Return (X, Y) of the center of cell containing provided text 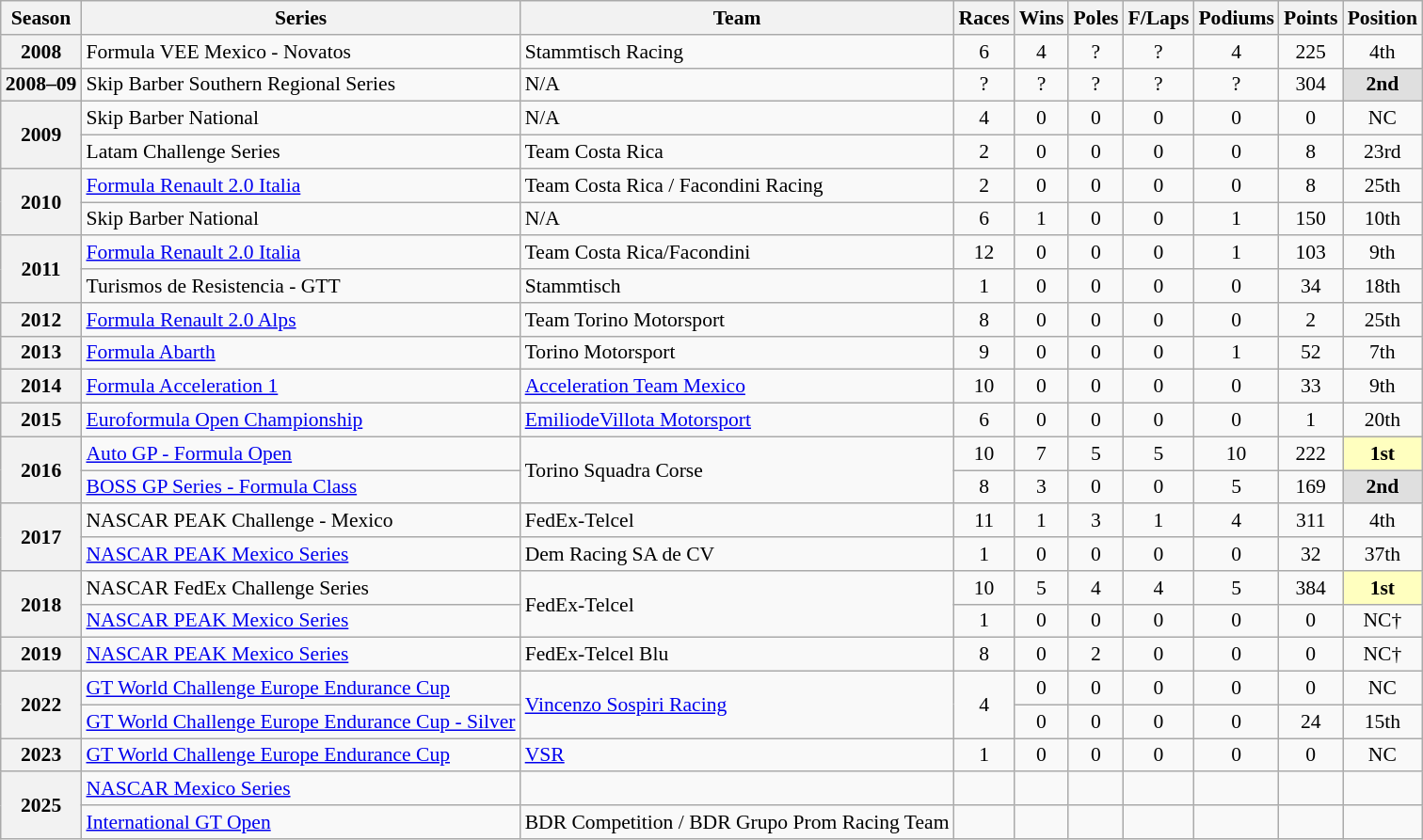
12 (984, 253)
Torino Motorsport (738, 353)
Acceleration Team Mexico (738, 387)
2018 (41, 604)
VSR (738, 755)
384 (1311, 588)
150 (1311, 219)
Races (984, 18)
Skip Barber Southern Regional Series (300, 85)
24 (1311, 721)
7 (1042, 453)
NASCAR PEAK Challenge - Mexico (300, 521)
7th (1383, 353)
2017 (41, 538)
Auto GP - Formula Open (300, 453)
23rd (1383, 152)
Team Costa Rica (738, 152)
222 (1311, 453)
Formula VEE Mexico - Novatos (300, 52)
GT World Challenge Europe Endurance Cup - Silver (300, 721)
9 (984, 353)
Team (738, 18)
52 (1311, 353)
NASCAR Mexico Series (300, 789)
Latam Challenge Series (300, 152)
Points (1311, 18)
2008–09 (41, 85)
2023 (41, 755)
2016 (41, 470)
EmiliodeVillota Motorsport (738, 420)
Vincenzo Sospiri Racing (738, 705)
2022 (41, 705)
2012 (41, 320)
Season (41, 18)
FedEx-Telcel Blu (738, 655)
Formula Abarth (300, 353)
2025 (41, 805)
Euroformula Open Championship (300, 420)
10th (1383, 219)
2019 (41, 655)
F/Laps (1158, 18)
20th (1383, 420)
15th (1383, 721)
Team Costa Rica / Facondini Racing (738, 185)
Formula Renault 2.0 Alps (300, 320)
304 (1311, 85)
Wins (1042, 18)
2013 (41, 353)
International GT Open (300, 822)
2011 (41, 269)
BOSS GP Series - Formula Class (300, 487)
Formula Acceleration 1 (300, 387)
Team Costa Rica/Facondini (738, 253)
BDR Competition / BDR Grupo Prom Racing Team (738, 822)
18th (1383, 286)
169 (1311, 487)
Position (1383, 18)
225 (1311, 52)
Stammtisch Racing (738, 52)
103 (1311, 253)
33 (1311, 387)
Torino Squadra Corse (738, 470)
2009 (41, 135)
Dem Racing SA de CV (738, 554)
Poles (1095, 18)
NASCAR FedEx Challenge Series (300, 588)
34 (1311, 286)
Team Torino Motorsport (738, 320)
32 (1311, 554)
11 (984, 521)
2008 (41, 52)
37th (1383, 554)
Series (300, 18)
2010 (41, 201)
Podiums (1237, 18)
2015 (41, 420)
2014 (41, 387)
Stammtisch (738, 286)
Turismos de Resistencia - GTT (300, 286)
311 (1311, 521)
